Capture the cell that displays the provided text and extract its [x, y] central coordinate. 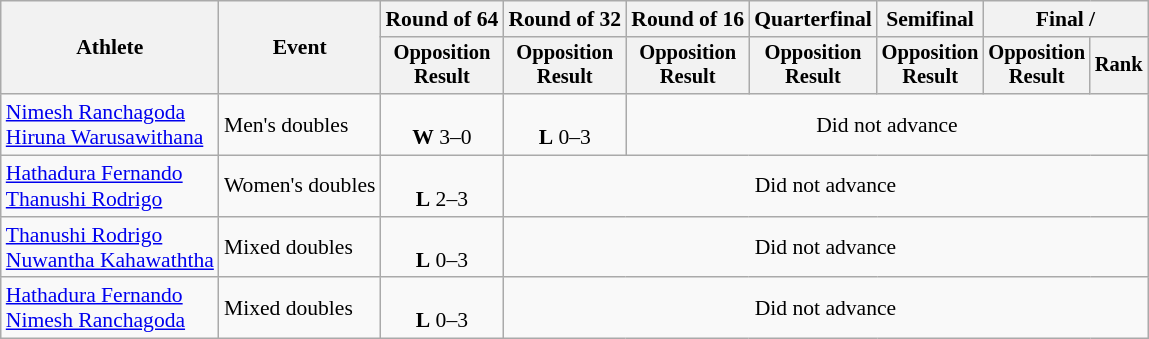
Nimesh RanchagodaHiruna Warusawithana [110, 124]
Round of 64 [442, 19]
Athlete [110, 48]
Rank [1119, 66]
Semifinal [930, 19]
Final / [1065, 19]
Thanushi RodrigoNuwantha Kahawaththa [110, 248]
L 2–3 [442, 186]
Round of 16 [688, 19]
W 3–0 [442, 124]
Hathadura FernandoNimesh Ranchagoda [110, 308]
Men's doubles [300, 124]
Women's doubles [300, 186]
Quarterfinal [813, 19]
Hathadura FernandoThanushi Rodrigo [110, 186]
Event [300, 48]
Round of 32 [564, 19]
